Locate the cell with the specified text and output its (x, y) center coordinate. 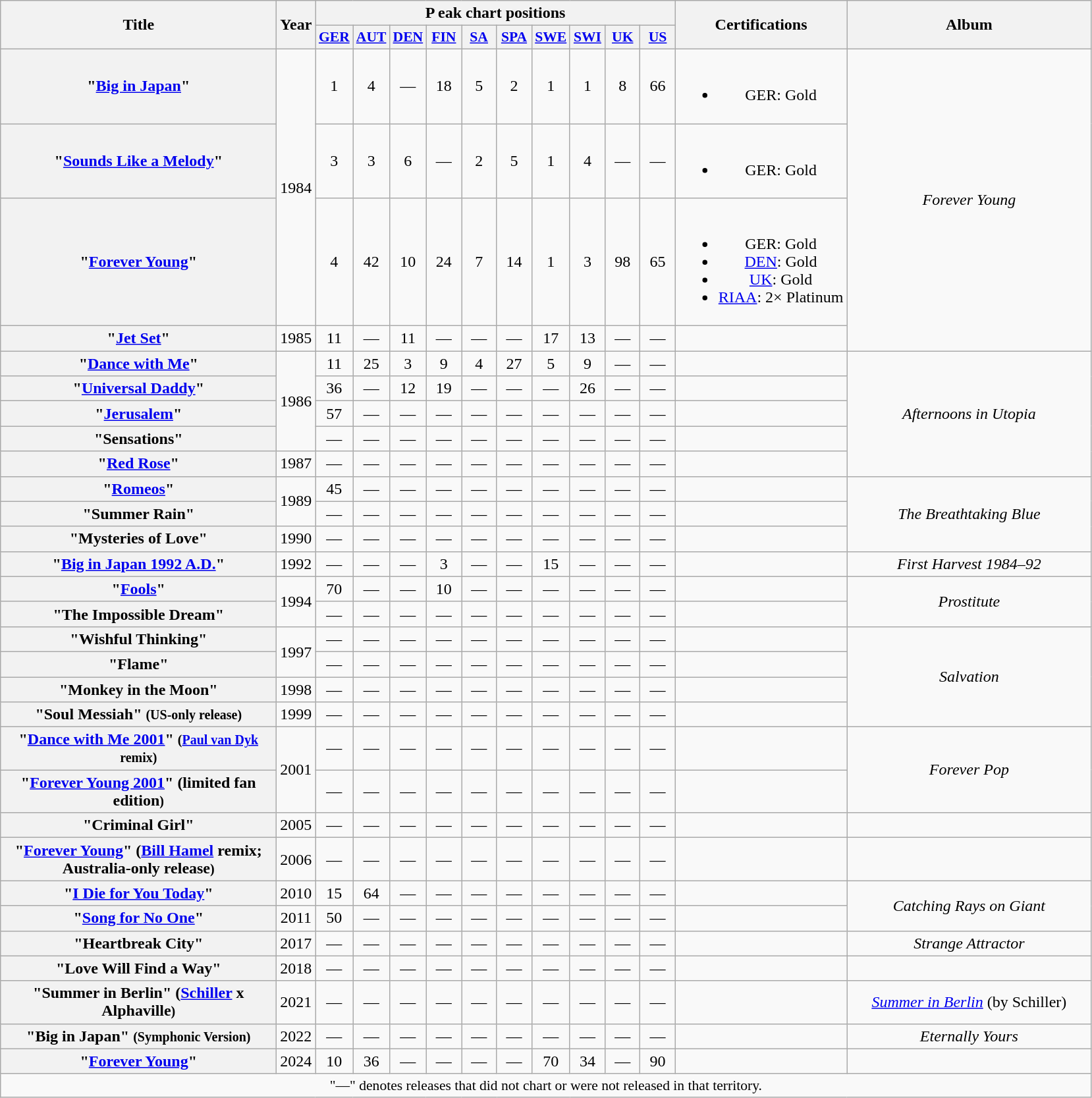
90 (657, 1061)
"Big in Japan" (Symphonic Version) (138, 1036)
1994 (296, 601)
7 (479, 262)
2001 (296, 770)
DEN (408, 38)
GER: GoldDEN: GoldUK: GoldRIAA: 2× Platinum (761, 262)
45 (335, 489)
Prostitute (969, 601)
Catching Rays on Giant (969, 906)
2005 (296, 825)
Salvation (969, 676)
13 (587, 339)
US (657, 38)
The Breathtaking Blue (969, 514)
Forever Pop (969, 770)
64 (371, 893)
AUT (371, 38)
"Monkey in the Moon" (138, 690)
27 (514, 364)
"Song for No One" (138, 918)
1987 (296, 464)
First Harvest 1984–92 (969, 564)
2022 (296, 1036)
26 (587, 389)
25 (371, 364)
14 (514, 262)
1999 (296, 715)
17 (551, 339)
"Sounds Like a Melody" (138, 161)
8 (623, 86)
FIN (444, 38)
57 (335, 414)
GER (335, 38)
P eak chart positions (495, 13)
6 (408, 161)
1986 (296, 401)
65 (657, 262)
2006 (296, 859)
SWI (587, 38)
1998 (296, 690)
24 (444, 262)
1984 (296, 187)
"—" denotes releases that did not chart or were not released in that territory. (546, 1085)
50 (335, 918)
Forever Young (969, 200)
1989 (296, 501)
SWE (551, 38)
34 (587, 1061)
2011 (296, 918)
Album (969, 25)
"Summer Rain" (138, 514)
Afternoons in Utopia (969, 414)
1992 (296, 564)
"Criminal Girl" (138, 825)
2017 (296, 943)
"Sensations" (138, 439)
"Mysteries of Love" (138, 539)
2010 (296, 893)
"Red Rose" (138, 464)
"Forever Young 2001" (limited fan edition) (138, 792)
"I Die for You Today" (138, 893)
"Wishful Thinking" (138, 639)
Certifications (761, 25)
SA (479, 38)
Title (138, 25)
42 (371, 262)
"Fools" (138, 589)
1990 (296, 539)
1997 (296, 651)
98 (623, 262)
"Love Will Find a Way" (138, 968)
"Big in Japan" (138, 86)
19 (444, 389)
2024 (296, 1061)
"Jerusalem" (138, 414)
"Romeos" (138, 489)
"Dance with Me 2001" (Paul van Dyk remix) (138, 748)
66 (657, 86)
"Heartbreak City" (138, 943)
Strange Attractor (969, 943)
UK (623, 38)
"Forever Young" (Bill Hamel remix; Australia-only release) (138, 859)
Summer in Berlin (by Schiller) (969, 1002)
12 (408, 389)
Eternally Yours (969, 1036)
"Soul Messiah" (US-only release) (138, 715)
"Dance with Me" (138, 364)
"Universal Daddy" (138, 389)
"Jet Set" (138, 339)
SPA (514, 38)
1985 (296, 339)
Year (296, 25)
"Summer in Berlin" (Schiller x Alphaville) (138, 1002)
2021 (296, 1002)
"Big in Japan 1992 A.D." (138, 564)
"Flame" (138, 664)
18 (444, 86)
2018 (296, 968)
"The Impossible Dream" (138, 614)
